Determine the (X, Y) coordinate at the center of the cell enclosing the given text.  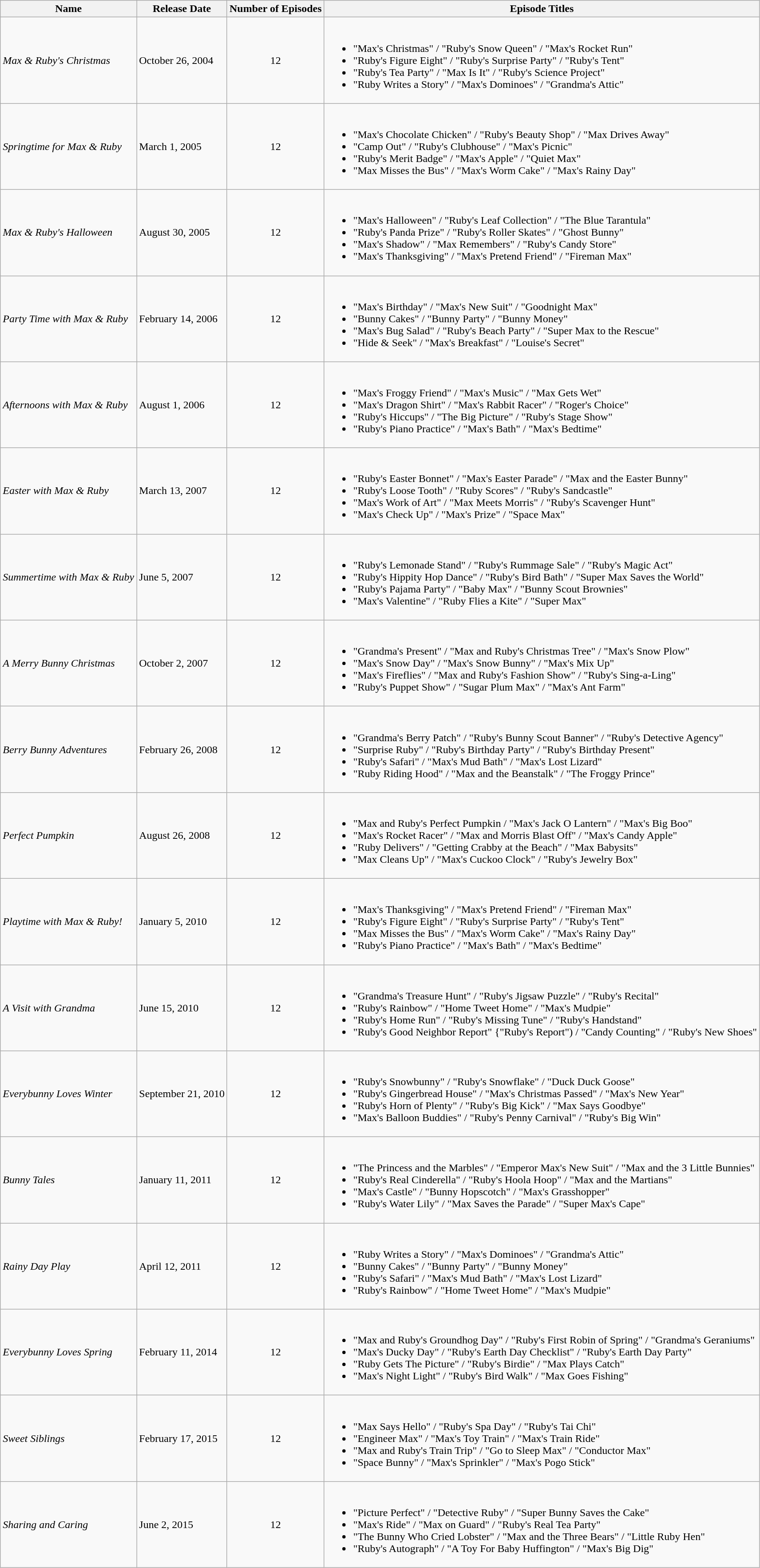
Party Time with Max & Ruby (68, 319)
Name (68, 9)
Sweet Siblings (68, 1438)
Summertime with Max & Ruby (68, 577)
Max & Ruby's Halloween (68, 233)
October 2, 2007 (182, 663)
Max & Ruby's Christmas (68, 60)
February 26, 2008 (182, 749)
March 1, 2005 (182, 146)
October 26, 2004 (182, 60)
Sharing and Caring (68, 1525)
Afternoons with Max & Ruby (68, 405)
Number of Episodes (275, 9)
Berry Bunny Adventures (68, 749)
Playtime with Max & Ruby! (68, 921)
February 14, 2006 (182, 319)
February 11, 2014 (182, 1352)
January 5, 2010 (182, 921)
August 30, 2005 (182, 233)
April 12, 2011 (182, 1266)
September 21, 2010 (182, 1094)
Everybunny Loves Spring (68, 1352)
Release Date (182, 9)
August 26, 2008 (182, 835)
Episode Titles (542, 9)
August 1, 2006 (182, 405)
Springtime for Max & Ruby (68, 146)
Easter with Max & Ruby (68, 491)
June 2, 2015 (182, 1525)
Rainy Day Play (68, 1266)
June 15, 2010 (182, 1008)
A Visit with Grandma (68, 1008)
Bunny Tales (68, 1180)
June 5, 2007 (182, 577)
February 17, 2015 (182, 1438)
A Merry Bunny Christmas (68, 663)
Everybunny Loves Winter (68, 1094)
March 13, 2007 (182, 491)
Perfect Pumpkin (68, 835)
January 11, 2011 (182, 1180)
